Extract the (X, Y) coordinate from the center of the cell holding the provided text.  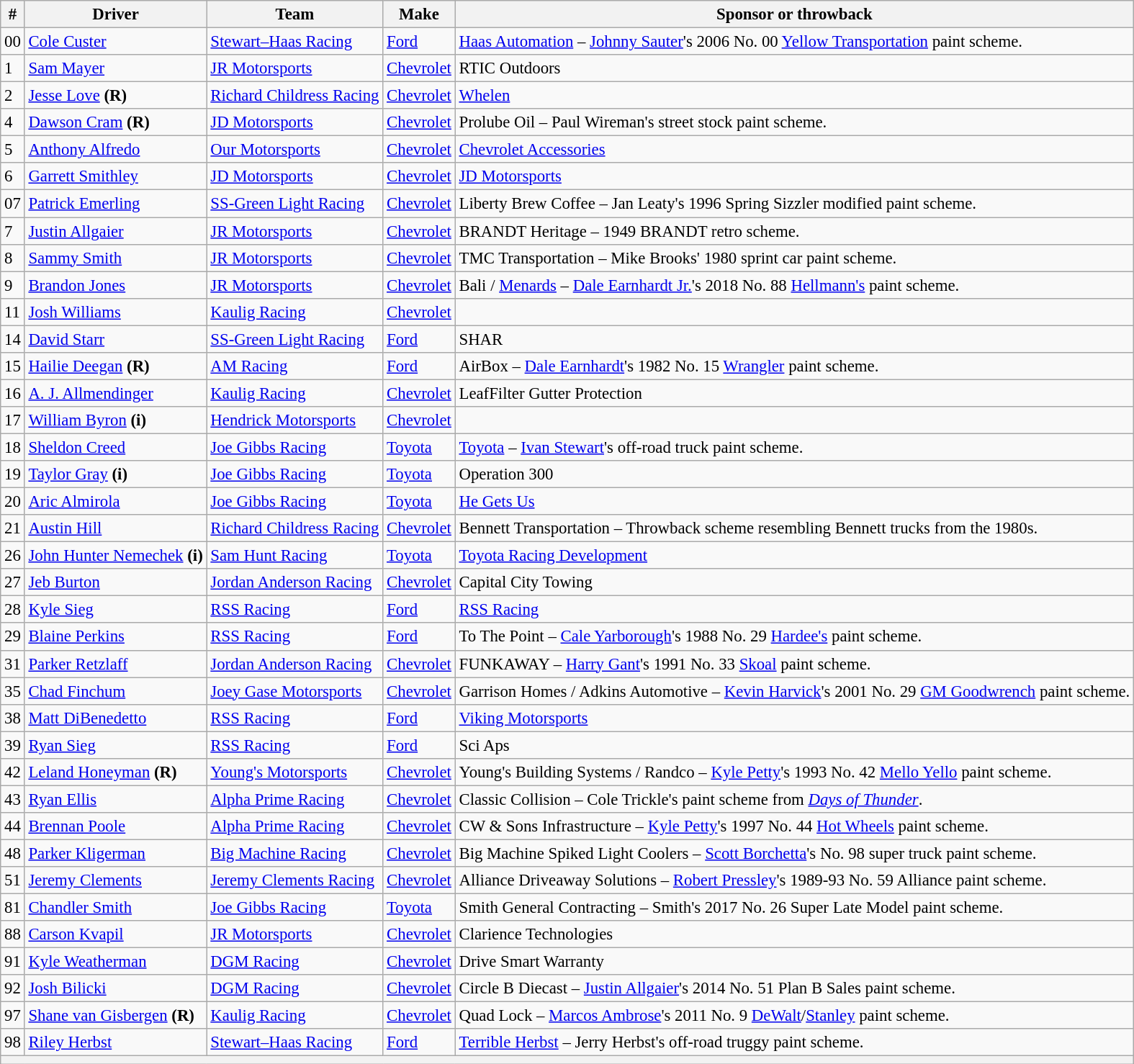
81 (13, 908)
Quad Lock – Marcos Ambrose's 2011 No. 9 DeWalt/Stanley paint scheme. (794, 1016)
Whelen (794, 96)
14 (13, 339)
SHAR (794, 339)
Our Motorsports (295, 150)
Jesse Love (R) (115, 96)
Viking Motorsports (794, 718)
7 (13, 231)
27 (13, 582)
RTIC Outdoors (794, 68)
Sci Aps (794, 745)
Brandon Jones (115, 285)
Blaine Perkins (115, 637)
Smith General Contracting – Smith's 2017 No. 26 Super Late Model paint scheme. (794, 908)
Toyota – Ivan Stewart's off-road truck paint scheme. (794, 447)
1 (13, 68)
Carson Kvapil (115, 934)
15 (13, 366)
David Starr (115, 339)
21 (13, 528)
Driver (115, 14)
19 (13, 474)
07 (13, 204)
51 (13, 880)
Ryan Sieg (115, 745)
39 (13, 745)
4 (13, 122)
Parker Kligerman (115, 853)
Joey Gase Motorsports (295, 691)
Sammy Smith (115, 258)
Drive Smart Warranty (794, 962)
BRANDT Heritage – 1949 BRANDT retro scheme. (794, 231)
Capital City Towing (794, 582)
Team (295, 14)
Young's Building Systems / Randco – Kyle Petty's 1993 No. 42 Mello Yello paint scheme. (794, 772)
Ryan Ellis (115, 799)
Jeb Burton (115, 582)
2 (13, 96)
Patrick Emerling (115, 204)
AM Racing (295, 366)
Chad Finchum (115, 691)
Sponsor or throwback (794, 14)
Classic Collision – Cole Trickle's paint scheme from Days of Thunder. (794, 799)
John Hunter Nemechek (i) (115, 556)
Taylor Gray (i) (115, 474)
Cole Custer (115, 42)
Shane van Gisbergen (R) (115, 1016)
Sam Hunt Racing (295, 556)
Make (419, 14)
Hendrick Motorsports (295, 420)
6 (13, 176)
A. J. Allmendinger (115, 393)
Chandler Smith (115, 908)
91 (13, 962)
20 (13, 502)
42 (13, 772)
# (13, 14)
98 (13, 1043)
38 (13, 718)
Operation 300 (794, 474)
44 (13, 826)
35 (13, 691)
To The Point – Cale Yarborough's 1988 No. 29 Hardee's paint scheme. (794, 637)
Prolube Oil – Paul Wireman's street stock paint scheme. (794, 122)
Matt DiBenedetto (115, 718)
Riley Herbst (115, 1043)
Garrett Smithley (115, 176)
31 (13, 664)
88 (13, 934)
Circle B Diecast – Justin Allgaier's 2014 No. 51 Plan B Sales paint scheme. (794, 988)
Josh Bilicki (115, 988)
Kyle Weatherman (115, 962)
11 (13, 312)
48 (13, 853)
Hailie Deegan (R) (115, 366)
43 (13, 799)
Leland Honeyman (R) (115, 772)
Young's Motorsports (295, 772)
Terrible Herbst – Jerry Herbst's off-road truggy paint scheme. (794, 1043)
Chevrolet Accessories (794, 150)
28 (13, 610)
Anthony Alfredo (115, 150)
Josh Williams (115, 312)
Aric Almirola (115, 502)
8 (13, 258)
5 (13, 150)
Sam Mayer (115, 68)
AirBox – Dale Earnhardt's 1982 No. 15 Wrangler paint scheme. (794, 366)
Sheldon Creed (115, 447)
FUNKAWAY – Harry Gant's 1991 No. 33 Skoal paint scheme. (794, 664)
Jeremy Clements (115, 880)
Bennett Transportation – Throwback scheme resembling Bennett trucks from the 1980s. (794, 528)
Kyle Sieg (115, 610)
Jeremy Clements Racing (295, 880)
Big Machine Racing (295, 853)
CW & Sons Infrastructure – Kyle Petty's 1997 No. 44 Hot Wheels paint scheme. (794, 826)
9 (13, 285)
Bali / Menards – Dale Earnhardt Jr.'s 2018 No. 88 Hellmann's paint scheme. (794, 285)
97 (13, 1016)
Alliance Driveaway Solutions – Robert Pressley's 1989-93 No. 59 Alliance paint scheme. (794, 880)
Austin Hill (115, 528)
Justin Allgaier (115, 231)
Dawson Cram (R) (115, 122)
00 (13, 42)
Parker Retzlaff (115, 664)
Garrison Homes / Adkins Automotive – Kevin Harvick's 2001 No. 29 GM Goodwrench paint scheme. (794, 691)
29 (13, 637)
26 (13, 556)
He Gets Us (794, 502)
Brennan Poole (115, 826)
92 (13, 988)
Liberty Brew Coffee – Jan Leaty's 1996 Spring Sizzler modified paint scheme. (794, 204)
William Byron (i) (115, 420)
17 (13, 420)
16 (13, 393)
Clarience Technologies (794, 934)
TMC Transportation – Mike Brooks' 1980 sprint car paint scheme. (794, 258)
18 (13, 447)
Toyota Racing Development (794, 556)
Big Machine Spiked Light Coolers – Scott Borchetta's No. 98 super truck paint scheme. (794, 853)
Haas Automation – Johnny Sauter's 2006 No. 00 Yellow Transportation paint scheme. (794, 42)
LeafFilter Gutter Protection (794, 393)
